From the cell containing the given text, extract its center point as [X, Y] coordinate. 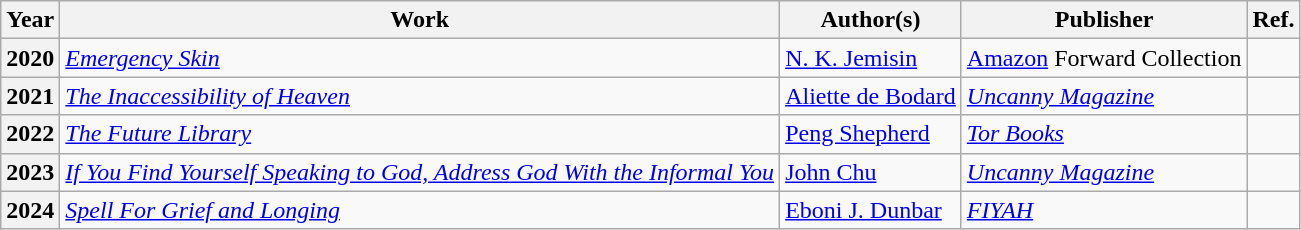
Amazon Forward Collection [1104, 58]
N. K. Jemisin [871, 58]
Author(s) [871, 20]
Year [30, 20]
2021 [30, 96]
FIYAH [1104, 210]
John Chu [871, 172]
Tor Books [1104, 134]
Aliette de Bodard [871, 96]
The Future Library [420, 134]
2023 [30, 172]
Publisher [1104, 20]
2022 [30, 134]
2024 [30, 210]
Ref. [1274, 20]
Emergency Skin [420, 58]
Peng Shepherd [871, 134]
Work [420, 20]
2020 [30, 58]
Spell For Grief and Longing [420, 210]
If You Find Yourself Speaking to God, Address God With the Informal You [420, 172]
Eboni J. Dunbar [871, 210]
The Inaccessibility of Heaven [420, 96]
